Locate the cell with the specified text and output its [X, Y] center coordinate. 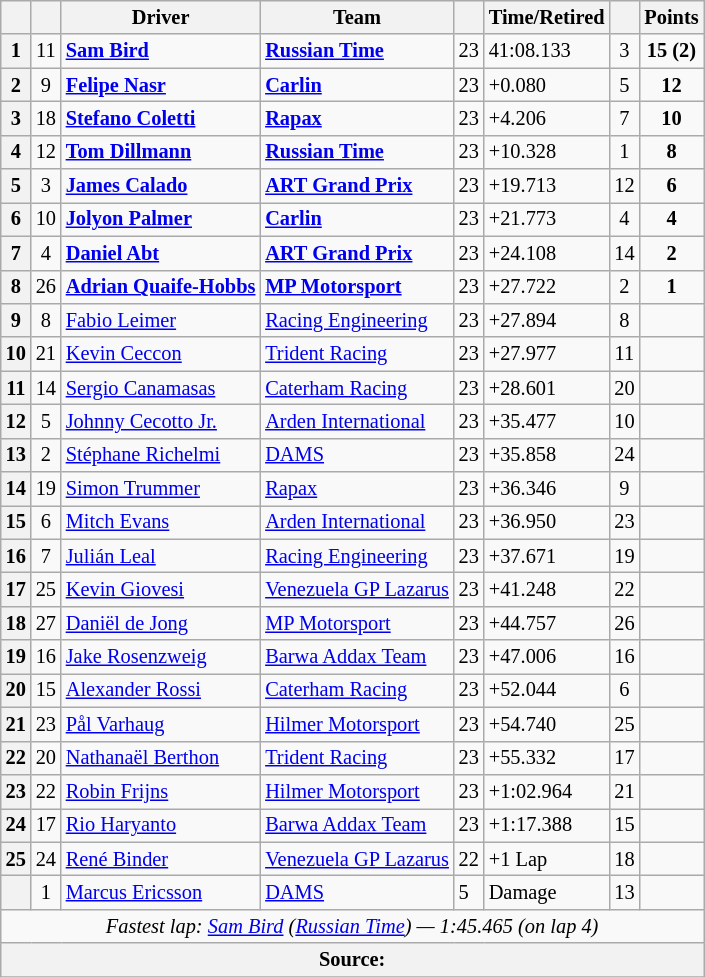
Stéphane Richelmi [160, 455]
+35.477 [547, 421]
+27.894 [547, 320]
Points [671, 17]
+0.080 [547, 85]
+4.206 [547, 118]
Fastest lap: Sam Bird (Russian Time) — 1:45.465 (on lap 4) [352, 926]
Source: [352, 960]
Adrian Quaife-Hobbs [160, 287]
15 (2) [671, 51]
René Binder [160, 859]
Julián Leal [160, 556]
+44.757 [547, 623]
Simon Trummer [160, 489]
Rio Haryanto [160, 825]
Marcus Ericsson [160, 892]
+21.773 [547, 219]
Daniel Abt [160, 253]
41:08.133 [547, 51]
Robin Frijns [160, 791]
Johnny Cecotto Jr. [160, 421]
Pål Varhaug [160, 724]
+1 Lap [547, 859]
+35.858 [547, 455]
James Calado [160, 186]
Nathanaël Berthon [160, 758]
Sergio Canamasas [160, 388]
+36.950 [547, 522]
+24.108 [547, 253]
+1:17.388 [547, 825]
+10.328 [547, 152]
+52.044 [547, 690]
Stefano Coletti [160, 118]
+36.346 [547, 489]
Driver [160, 17]
Kevin Giovesi [160, 589]
+1:02.964 [547, 791]
Kevin Ceccon [160, 354]
+55.332 [547, 758]
Damage [547, 892]
+54.740 [547, 724]
27 [46, 623]
Felipe Nasr [160, 85]
Jolyon Palmer [160, 219]
Tom Dillmann [160, 152]
+47.006 [547, 657]
+41.248 [547, 589]
+27.722 [547, 287]
+28.601 [547, 388]
Alexander Rossi [160, 690]
Fabio Leimer [160, 320]
+37.671 [547, 556]
Daniël de Jong [160, 623]
Team [356, 17]
+19.713 [547, 186]
Jake Rosenzweig [160, 657]
Time/Retired [547, 17]
+27.977 [547, 354]
Sam Bird [160, 51]
Mitch Evans [160, 522]
